Scan for the cell matching the given text and deliver its [X, Y] coordinate at center. 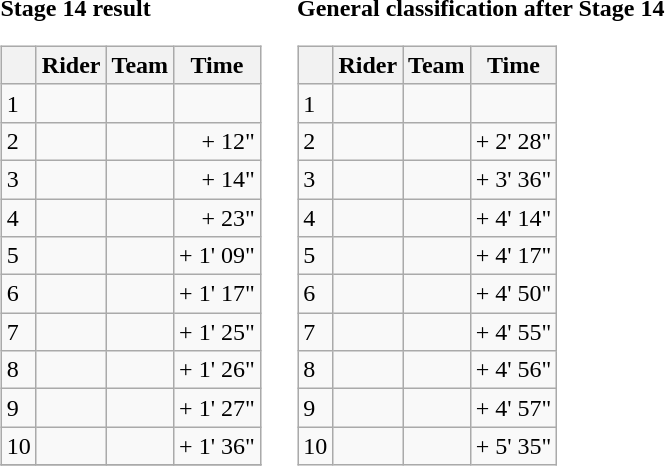
+ 4' 56" [514, 370]
+ 14" [218, 179]
+ 1' 17" [218, 294]
+ 1' 36" [218, 446]
+ 12" [218, 141]
+ 5' 35" [514, 446]
+ 4' 50" [514, 294]
+ 2' 28" [514, 141]
+ 4' 17" [514, 256]
+ 1' 25" [218, 332]
+ 23" [218, 217]
+ 4' 57" [514, 408]
+ 1' 26" [218, 370]
+ 4' 55" [514, 332]
+ 1' 09" [218, 256]
+ 1' 27" [218, 408]
+ 4' 14" [514, 217]
+ 3' 36" [514, 179]
